Return the [X, Y] coordinate for the center point of the cell that contains the specified text.  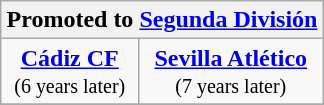
Sevilla Atlético(7 years later) [231, 72]
Cádiz CF(6 years later) [70, 72]
Promoted to Segunda División [162, 20]
